Capture the cell that displays the provided text and extract its (x, y) central coordinate. 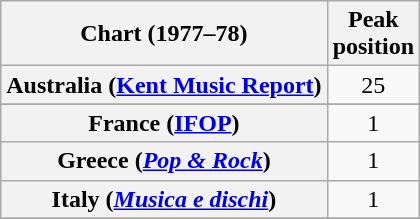
Chart (1977–78) (164, 34)
France (IFOP) (164, 123)
Italy (Musica e dischi) (164, 199)
25 (373, 85)
Greece (Pop & Rock) (164, 161)
Australia (Kent Music Report) (164, 85)
Peakposition (373, 34)
